Detect which cell encompasses the target text, then output its [X, Y] center coordinate. 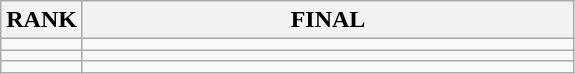
RANK [42, 20]
FINAL [328, 20]
